Provide the [x, y] coordinate of the cell's center where the given text is located.  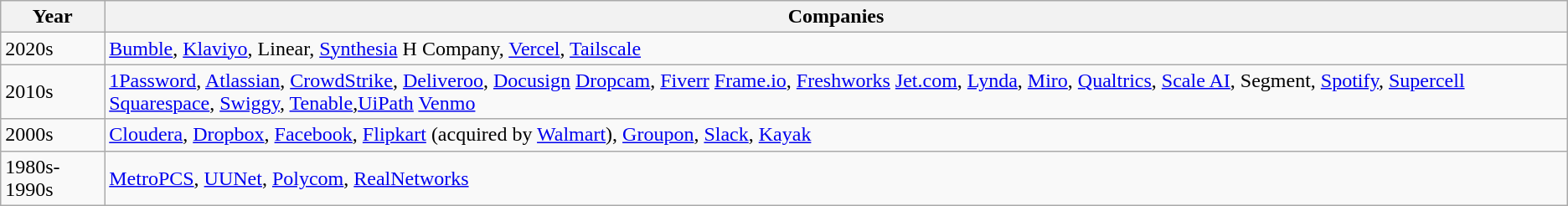
1980s-1990s [53, 178]
Cloudera, Dropbox, Facebook, Flipkart (acquired by Walmart), Groupon, Slack, Kayak [836, 135]
2010s [53, 92]
MetroPCS, UUNet, Polycom, RealNetworks [836, 178]
Bumble, Klaviyo, Linear, Synthesia H Company, Vercel, Tailscale [836, 49]
Year [53, 17]
2000s [53, 135]
2020s [53, 49]
Companies [836, 17]
